Return (x, y) of the center of cell containing provided text 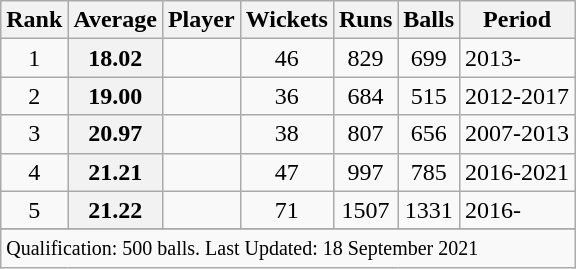
4 (34, 172)
2007-2013 (518, 134)
807 (365, 134)
997 (365, 172)
Average (116, 20)
Runs (365, 20)
Player (201, 20)
1507 (365, 210)
Rank (34, 20)
684 (365, 96)
515 (429, 96)
47 (286, 172)
2016- (518, 210)
2013- (518, 58)
785 (429, 172)
20.97 (116, 134)
19.00 (116, 96)
3 (34, 134)
71 (286, 210)
829 (365, 58)
38 (286, 134)
2016-2021 (518, 172)
Wickets (286, 20)
21.21 (116, 172)
46 (286, 58)
656 (429, 134)
Period (518, 20)
1331 (429, 210)
Balls (429, 20)
36 (286, 96)
Qualification: 500 balls. Last Updated: 18 September 2021 (288, 248)
2 (34, 96)
1 (34, 58)
18.02 (116, 58)
5 (34, 210)
2012-2017 (518, 96)
699 (429, 58)
21.22 (116, 210)
